Return the [X, Y] coordinate for the center point of the cell that contains the specified text.  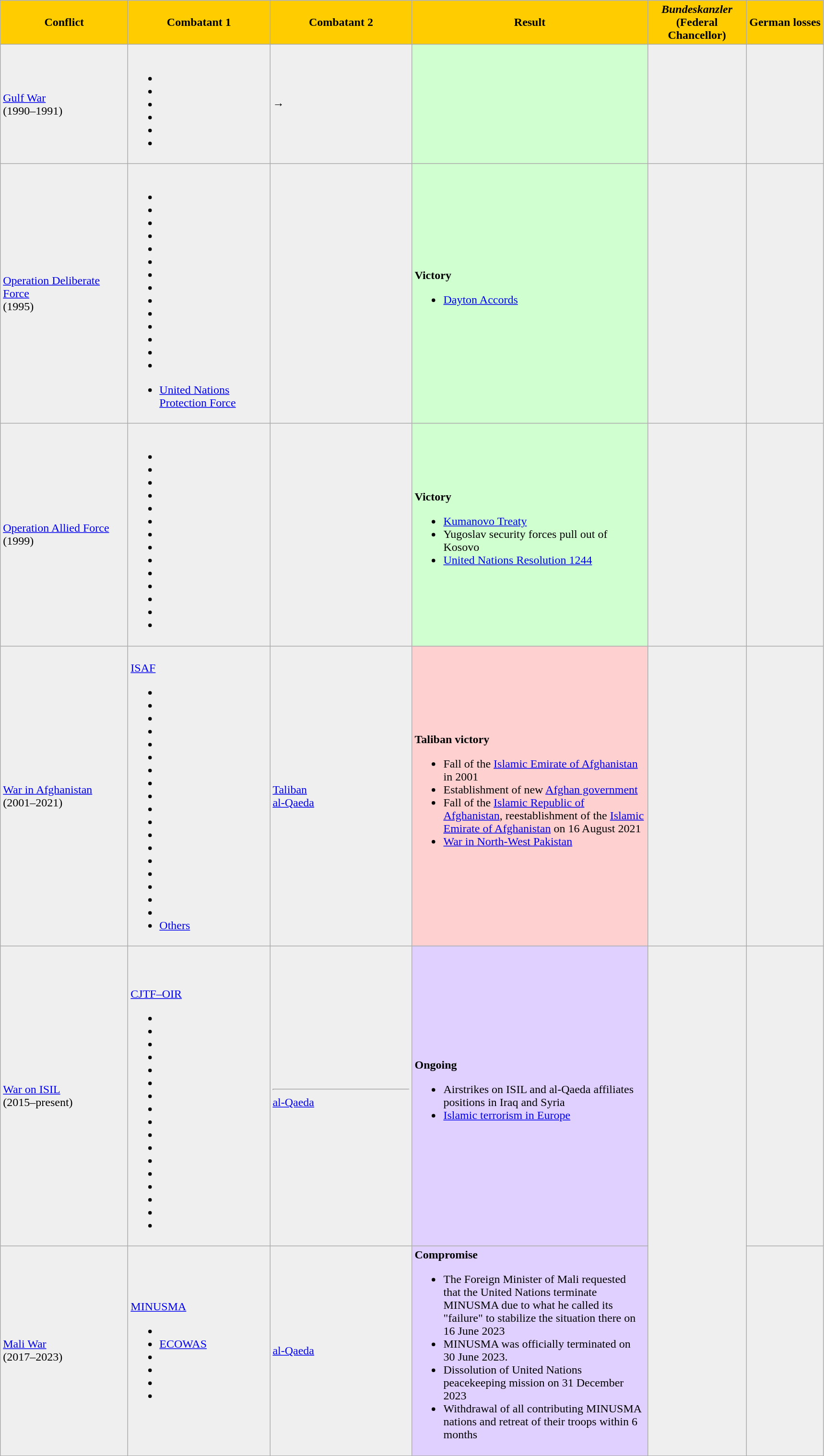
Gulf War(1990–1991) [64, 104]
MINUSMA ECOWAS [199, 1351]
Result [530, 23]
German losses [785, 23]
VictoryKumanovo TreatyYugoslav security forces pull out of KosovoUnited Nations Resolution 1244 [530, 535]
Conflict [64, 23]
Operation Allied Force(1999) [64, 535]
United Nations Protection Force [199, 293]
ISAFOthers [199, 796]
OngoingAirstrikes on ISIL and al-Qaeda affiliates positions in Iraq and SyriaIslamic terrorism in Europe [530, 1096]
Bundeskanzler (Federal Chancellor) [697, 23]
War on ISIL(2015–present) [64, 1096]
CJTF–OIR [199, 1096]
Combatant 1 [199, 23]
Mali War(2017–2023) [64, 1351]
→ [341, 104]
VictoryDayton Accords [530, 293]
Operation Deliberate Force(1995) [64, 293]
Taliban al-Qaeda [341, 796]
Combatant 2 [341, 23]
War in Afghanistan(2001–2021) [64, 796]
